Return the (x, y) coordinate for the center point of the cell that contains the specified text.  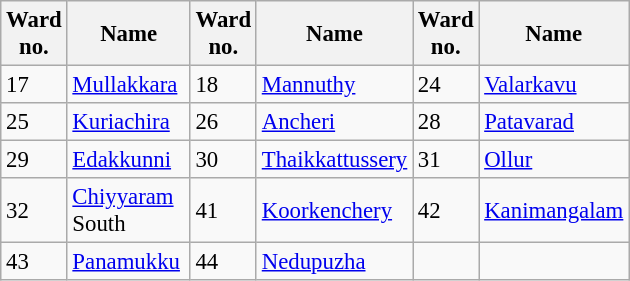
Edakkunni (128, 160)
17 (34, 85)
Patavarad (554, 122)
42 (446, 210)
Mullakkara (128, 85)
Ancheri (334, 122)
44 (223, 262)
28 (446, 122)
Ollur (554, 160)
Kanimangalam (554, 210)
29 (34, 160)
Kuriachira (128, 122)
Panamukku (128, 262)
43 (34, 262)
31 (446, 160)
18 (223, 85)
Valarkavu (554, 85)
25 (34, 122)
Chiyyaram South (128, 210)
41 (223, 210)
Nedupuzha (334, 262)
24 (446, 85)
32 (34, 210)
Koorkenchery (334, 210)
26 (223, 122)
30 (223, 160)
Thaikkattussery (334, 160)
Mannuthy (334, 85)
